Search for the cell housing the specified text and yield its [x, y] center coordinate. 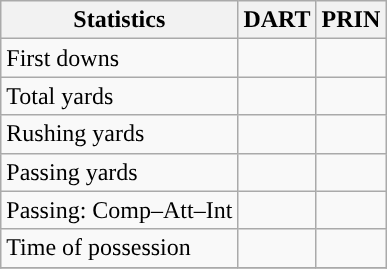
PRIN [351, 20]
First downs [120, 58]
Total yards [120, 96]
DART [277, 20]
Passing yards [120, 172]
Statistics [120, 20]
Passing: Comp–Att–Int [120, 210]
Rushing yards [120, 134]
Time of possession [120, 248]
